Search for the cell housing the specified text and yield its (x, y) center coordinate. 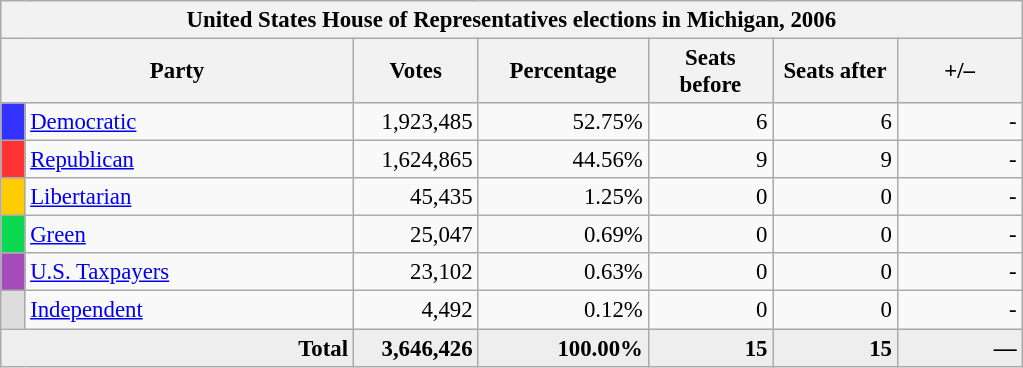
52.75% (563, 122)
23,102 (416, 273)
1,923,485 (416, 122)
U.S. Taxpayers (189, 273)
45,435 (416, 197)
0.69% (563, 235)
+/– (960, 72)
Libertarian (189, 197)
100.00% (563, 348)
44.56% (563, 160)
Party (178, 72)
— (960, 348)
Percentage (563, 72)
4,492 (416, 310)
Total (178, 348)
Seats after (836, 72)
Votes (416, 72)
3,646,426 (416, 348)
Democratic (189, 122)
Seats before (710, 72)
1,624,865 (416, 160)
United States House of Representatives elections in Michigan, 2006 (512, 20)
25,047 (416, 235)
Independent (189, 310)
0.12% (563, 310)
1.25% (563, 197)
Republican (189, 160)
Green (189, 235)
0.63% (563, 273)
